Find where the given text appears and provide that cell's center as (x, y) coordinate. 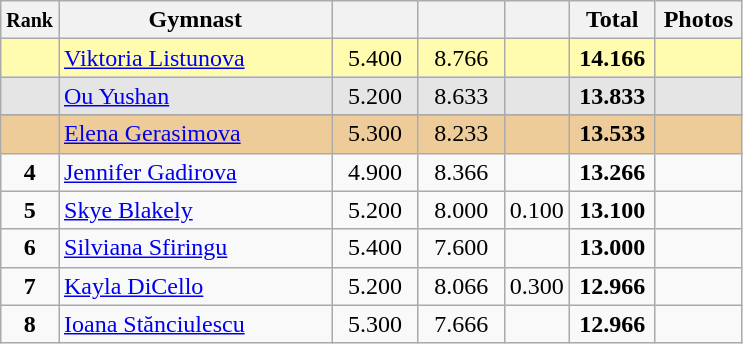
13.100 (612, 210)
Skye Blakely (195, 210)
4.900 (375, 172)
0.300 (536, 286)
13.000 (612, 248)
8.766 (461, 58)
13.533 (612, 134)
13.833 (612, 96)
8.233 (461, 134)
8.000 (461, 210)
0.100 (536, 210)
Silviana Sfiringu (195, 248)
Gymnast (195, 20)
8.633 (461, 96)
8.066 (461, 286)
Kayla DiCello (195, 286)
7 (30, 286)
4 (30, 172)
14.166 (612, 58)
7.600 (461, 248)
Ioana Stănciulescu (195, 324)
7.666 (461, 324)
Elena Gerasimova (195, 134)
Total (612, 20)
13.266 (612, 172)
Viktoria Listunova (195, 58)
Jennifer Gadirova (195, 172)
Photos (698, 20)
Rank (30, 20)
Ou Yushan (195, 96)
5 (30, 210)
6 (30, 248)
8.366 (461, 172)
8 (30, 324)
